From the cell containing the given text, extract its center point as (x, y) coordinate. 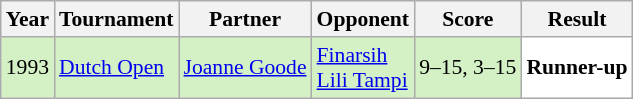
Partner (246, 19)
Result (576, 19)
Year (28, 19)
Score (468, 19)
Runner-up (576, 68)
Tournament (116, 19)
9–15, 3–15 (468, 68)
Joanne Goode (246, 68)
Dutch Open (116, 68)
Finarsih Lili Tampi (364, 68)
1993 (28, 68)
Opponent (364, 19)
